Capture the cell that displays the provided text and extract its (x, y) central coordinate. 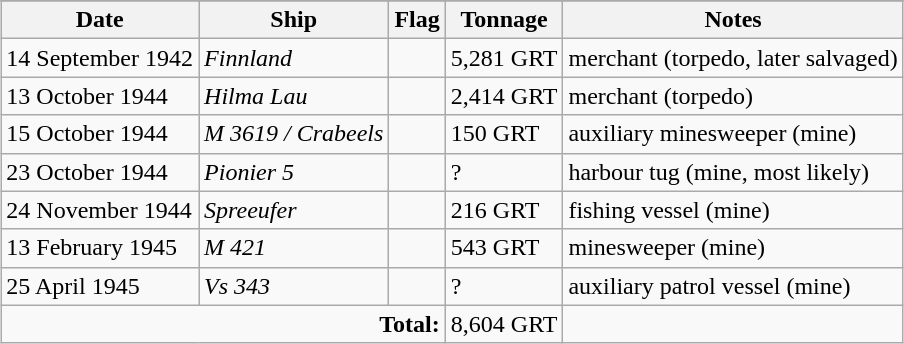
Notes (733, 20)
auxiliary patrol vessel (mine) (733, 286)
13 October 1944 (100, 96)
150 GRT (504, 134)
Ship (294, 20)
15 October 1944 (100, 134)
5,281 GRT (504, 58)
24 November 1944 (100, 210)
Vs 343 (294, 286)
merchant (torpedo) (733, 96)
fishing vessel (mine) (733, 210)
13 February 1945 (100, 248)
Tonnage (504, 20)
Finnland (294, 58)
14 September 1942 (100, 58)
Pionier 5 (294, 172)
M 421 (294, 248)
minesweeper (mine) (733, 248)
2,414 GRT (504, 96)
216 GRT (504, 210)
Date (100, 20)
Flag (417, 20)
harbour tug (mine, most likely) (733, 172)
Total: (223, 324)
merchant (torpedo, later salvaged) (733, 58)
Spreeufer (294, 210)
543 GRT (504, 248)
Hilma Lau (294, 96)
M 3619 / Crabeels (294, 134)
auxiliary minesweeper (mine) (733, 134)
23 October 1944 (100, 172)
8,604 GRT (504, 324)
25 April 1945 (100, 286)
